Locate the cell with the specified text and output its (X, Y) center coordinate. 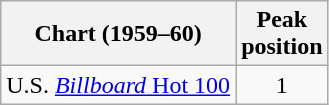
U.S. Billboard Hot 100 (118, 85)
Peakposition (282, 34)
1 (282, 85)
Chart (1959–60) (118, 34)
